Output the [X, Y] coordinate of the center of the cell containing the given text.  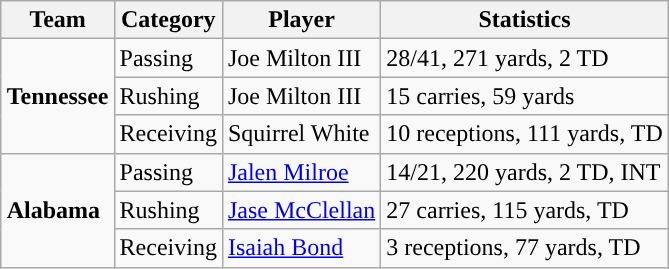
3 receptions, 77 yards, TD [524, 248]
Statistics [524, 20]
10 receptions, 111 yards, TD [524, 134]
14/21, 220 yards, 2 TD, INT [524, 172]
Tennessee [58, 96]
Squirrel White [301, 134]
Isaiah Bond [301, 248]
Jase McClellan [301, 210]
28/41, 271 yards, 2 TD [524, 58]
Jalen Milroe [301, 172]
27 carries, 115 yards, TD [524, 210]
Category [168, 20]
Player [301, 20]
15 carries, 59 yards [524, 96]
Team [58, 20]
Alabama [58, 210]
